Scan for the cell matching the given text and deliver its [x, y] coordinate at center. 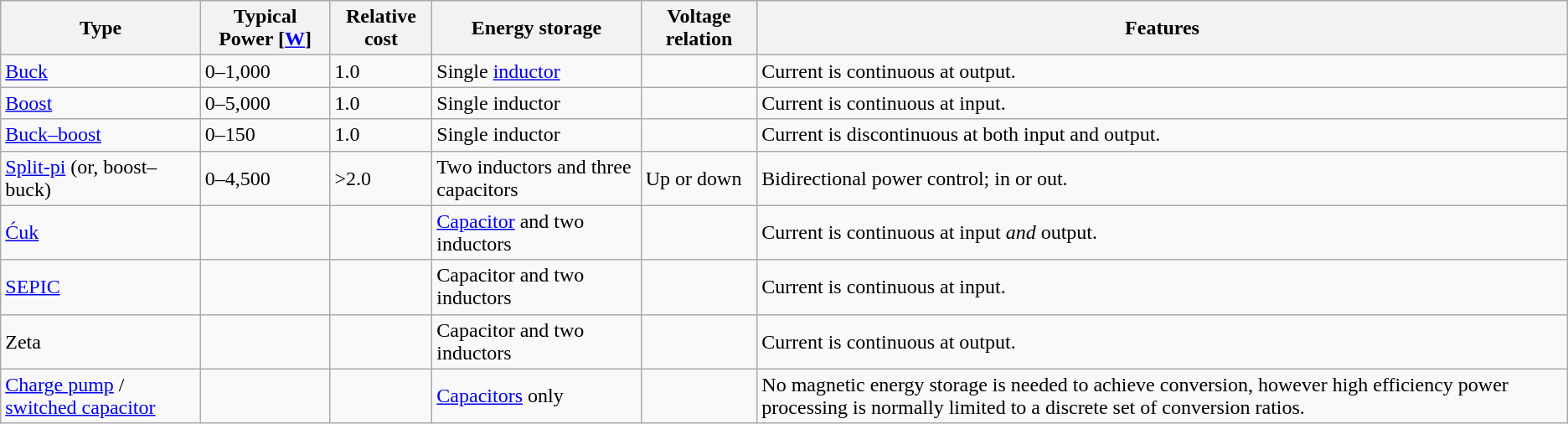
0–1,000 [265, 71]
Current is discontinuous at both input and output. [1163, 135]
Buck–boost [101, 135]
Voltage relation [699, 28]
0–150 [265, 135]
Up or down [699, 178]
Capacitors only [536, 396]
Boost [101, 103]
Bidirectional power control; in or out. [1163, 178]
Two inductors and three capacitors [536, 178]
Relative cost [381, 28]
Zeta [101, 342]
Energy storage [536, 28]
SEPIC [101, 287]
Type [101, 28]
0–5,000 [265, 103]
Charge pump / switched capacitor [101, 396]
Split-pi (or, boost–buck) [101, 178]
0–4,500 [265, 178]
Buck [101, 71]
Typical Power [W] [265, 28]
Features [1163, 28]
Current is continuous at input and output. [1163, 233]
Ćuk [101, 233]
>2.0 [381, 178]
